Detect which cell encompasses the target text, then output its [X, Y] center coordinate. 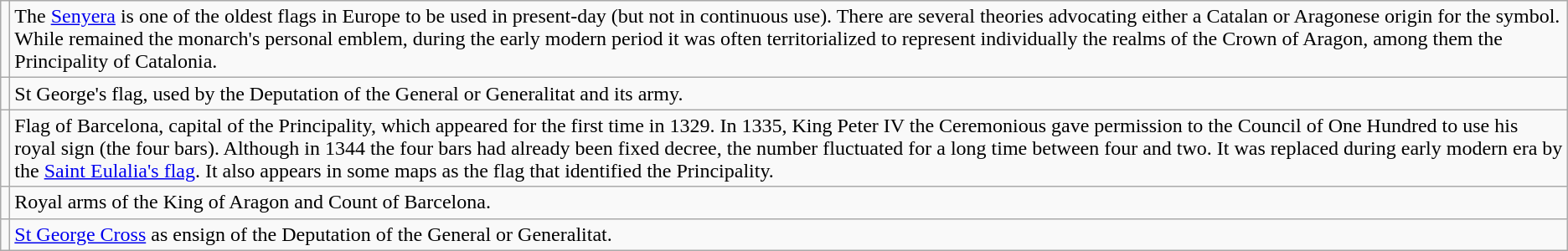
St George Cross as ensign of the Deputation of the General or Generalitat. [789, 234]
Royal arms of the King of Aragon and Count of Barcelona. [789, 202]
St George's flag, used by the Deputation of the General or Generalitat and its army. [789, 94]
